Find where the given text appears and provide that cell's center as [x, y] coordinate. 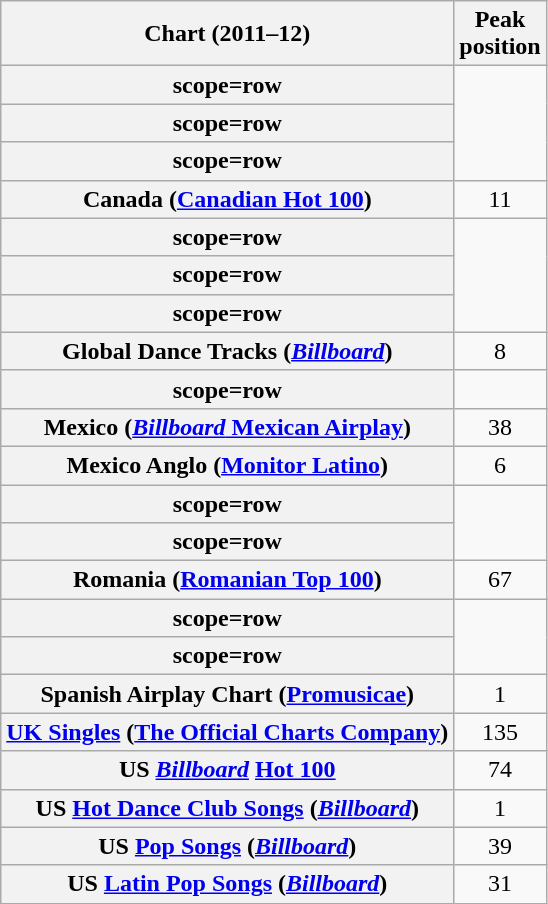
38 [500, 427]
6 [500, 465]
UK Singles (The Official Charts Company) [228, 732]
Mexico (Billboard Mexican Airplay) [228, 427]
31 [500, 884]
39 [500, 846]
Mexico Anglo (Monitor Latino) [228, 465]
US Hot Dance Club Songs (Billboard) [228, 808]
Canada (Canadian Hot 100) [228, 199]
Romania (Romanian Top 100) [228, 580]
Spanish Airplay Chart (Promusicae) [228, 694]
US Latin Pop Songs (Billboard) [228, 884]
US Pop Songs (Billboard) [228, 846]
67 [500, 580]
Global Dance Tracks (Billboard) [228, 351]
11 [500, 199]
Peakposition [500, 34]
8 [500, 351]
US Billboard Hot 100 [228, 770]
74 [500, 770]
Chart (2011–12) [228, 34]
135 [500, 732]
